Capture the cell that displays the provided text and extract its [x, y] central coordinate. 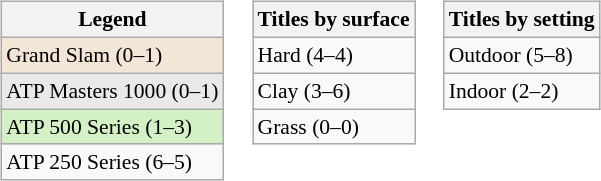
Indoor (2–2) [522, 91]
Legend [112, 20]
ATP 500 Series (1–3) [112, 127]
ATP Masters 1000 (0–1) [112, 91]
Titles by setting [522, 20]
Titles by surface [334, 20]
Grand Slam (0–1) [112, 55]
ATP 250 Series (6–5) [112, 162]
Outdoor (5–8) [522, 55]
Grass (0–0) [334, 127]
Hard (4–4) [334, 55]
Clay (3–6) [334, 91]
